Scan for the cell matching the given text and deliver its (x, y) coordinate at center. 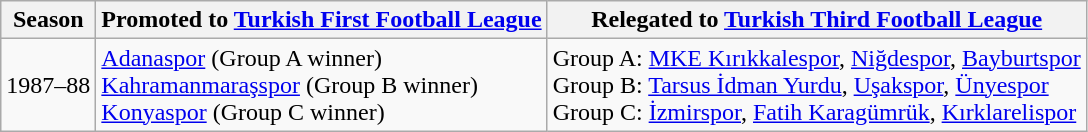
Promoted to Turkish First Football League (322, 20)
Relegated to Turkish Third Football League (816, 20)
Adanaspor (Group A winner)Kahramanmaraşspor (Group B winner)Konyaspor (Group C winner) (322, 85)
Group A: MKE Kırıkkalespor, Niğdespor, BayburtsporGroup B: Tarsus İdman Yurdu, Uşakspor, ÜnyesporGroup C: İzmirspor, Fatih Karagümrük, Kırklarelispor (816, 85)
1987–88 (48, 85)
Season (48, 20)
